Return the [x, y] coordinate for the center point of the cell that contains the specified text.  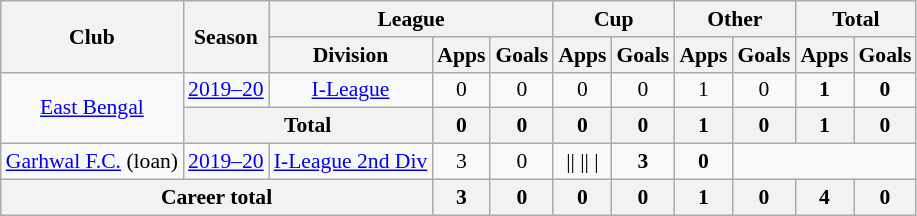
4 [824, 197]
I-League [351, 90]
Other [734, 19]
Garhwal F.C. (loan) [92, 162]
East Bengal [92, 108]
I-League 2nd Div [351, 162]
Club [92, 36]
|| || | [582, 162]
Season [226, 36]
Career total [217, 197]
Division [351, 55]
Cup [614, 19]
League [412, 19]
